Identify which cell holds the provided text, then report its [x, y] central coordinate. 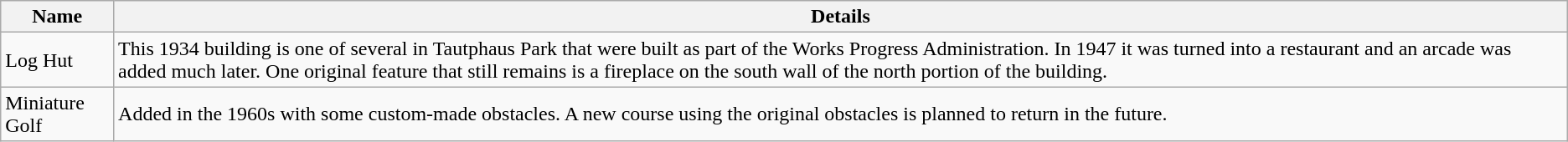
Details [841, 17]
Log Hut [57, 60]
Miniature Golf [57, 114]
Added in the 1960s with some custom-made obstacles. A new course using the original obstacles is planned to return in the future. [841, 114]
Name [57, 17]
